Scan for the cell matching the given text and deliver its (X, Y) coordinate at center. 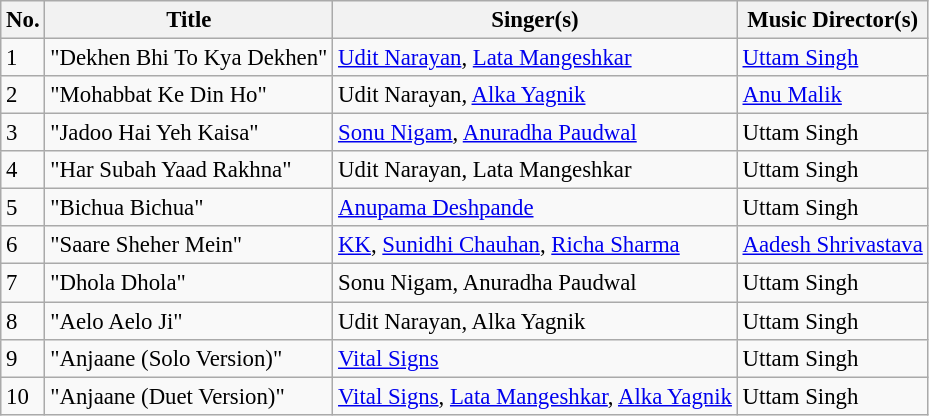
"Dekhen Bhi To Kya Dekhen" (189, 58)
Vital Signs (535, 358)
3 (23, 133)
"Mohabbat Ke Din Ho" (189, 95)
4 (23, 170)
"Dhola Dhola" (189, 283)
9 (23, 358)
10 (23, 396)
"Bichua Bichua" (189, 208)
5 (23, 208)
No. (23, 20)
6 (23, 245)
KK, Sunidhi Chauhan, Richa Sharma (535, 245)
Singer(s) (535, 20)
"Anjaane (Duet Version)" (189, 396)
7 (23, 283)
"Aelo Aelo Ji" (189, 321)
Anupama Deshpande (535, 208)
"Anjaane (Solo Version)" (189, 358)
Aadesh Shrivastava (832, 245)
Vital Signs, Lata Mangeshkar, Alka Yagnik (535, 396)
8 (23, 321)
2 (23, 95)
"Saare Sheher Mein" (189, 245)
Anu Malik (832, 95)
Music Director(s) (832, 20)
"Jadoo Hai Yeh Kaisa" (189, 133)
"Har Subah Yaad Rakhna" (189, 170)
1 (23, 58)
Title (189, 20)
